Extract the (X, Y) coordinate from the center of the cell holding the provided text.  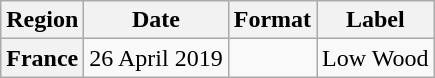
26 April 2019 (156, 58)
France (42, 58)
Label (376, 20)
Date (156, 20)
Format (272, 20)
Region (42, 20)
Low Wood (376, 58)
